For the text-containing cell, return its midpoint in (X, Y) coordinate format. 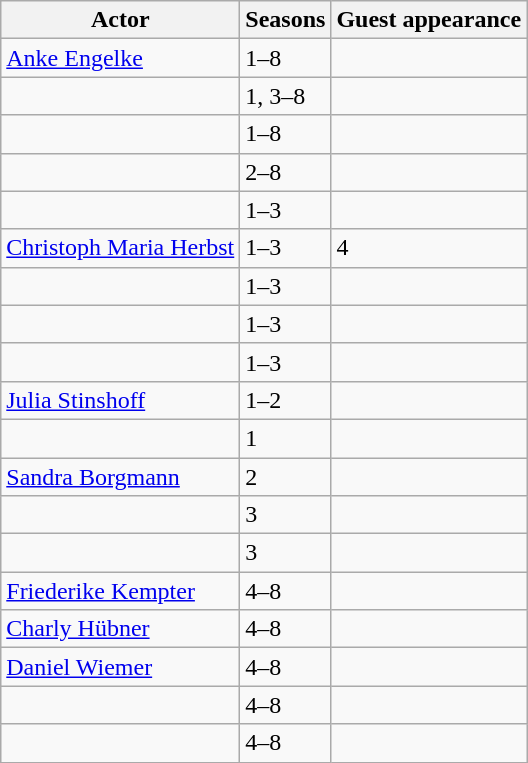
Seasons (286, 20)
Daniel Wiemer (120, 667)
1, 3–8 (286, 96)
Guest appearance (429, 20)
1–2 (286, 400)
Charly Hübner (120, 629)
2–8 (286, 172)
Sandra Borgmann (120, 477)
Actor (120, 20)
Christoph Maria Herbst (120, 248)
2 (286, 477)
Friederike Kempter (120, 591)
1 (286, 438)
4 (429, 248)
Anke Engelke (120, 58)
Julia Stinshoff (120, 400)
